Extract the [X, Y] coordinate from the center of the cell holding the provided text.  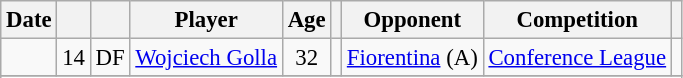
14 [74, 58]
Age [306, 20]
Opponent [413, 20]
Date [29, 20]
Competition [577, 20]
DF [110, 58]
Fiorentina (A) [413, 58]
Wojciech Golla [206, 58]
32 [306, 58]
Player [206, 20]
Conference League [577, 58]
